Find where the given text appears and provide that cell's center as (x, y) coordinate. 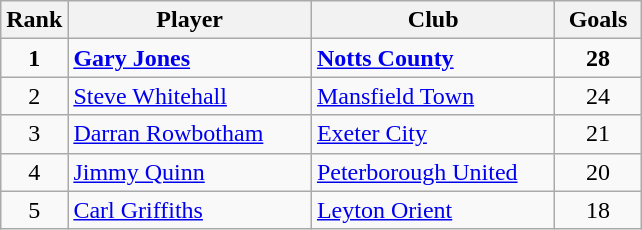
24 (598, 96)
21 (598, 134)
Carl Griffiths (190, 210)
Exeter City (433, 134)
Peterborough United (433, 172)
18 (598, 210)
28 (598, 58)
4 (34, 172)
3 (34, 134)
2 (34, 96)
Club (433, 20)
Leyton Orient (433, 210)
20 (598, 172)
Mansfield Town (433, 96)
Jimmy Quinn (190, 172)
Goals (598, 20)
Darran Rowbotham (190, 134)
Steve Whitehall (190, 96)
Rank (34, 20)
Gary Jones (190, 58)
Notts County (433, 58)
5 (34, 210)
1 (34, 58)
Player (190, 20)
